Pinpoint the cell where the given text exists, returning its [x, y] midpoint coordinate. 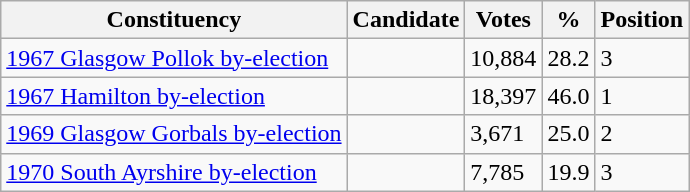
1967 Hamilton by-election [174, 96]
7,785 [504, 172]
19.9 [568, 172]
1 [642, 96]
2 [642, 134]
Votes [504, 20]
Position [642, 20]
1967 Glasgow Pollok by-election [174, 58]
1970 South Ayrshire by-election [174, 172]
10,884 [504, 58]
3,671 [504, 134]
% [568, 20]
28.2 [568, 58]
Constituency [174, 20]
25.0 [568, 134]
46.0 [568, 96]
Candidate [406, 20]
18,397 [504, 96]
1969 Glasgow Gorbals by-election [174, 134]
